Find where the given text appears and provide that cell's center as (X, Y) coordinate. 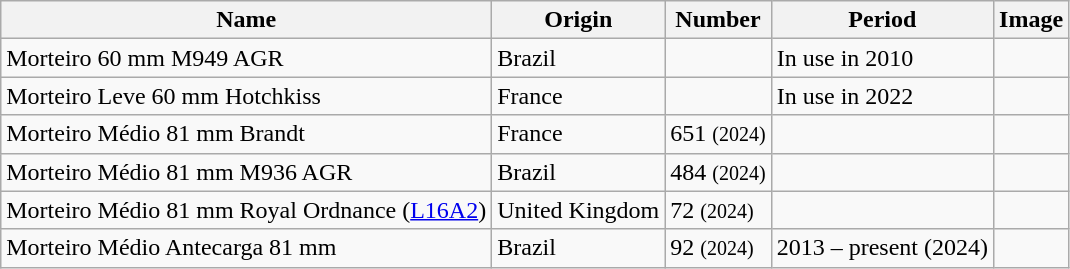
Morteiro Médio 81 mm Brandt (246, 134)
United Kingdom (578, 210)
484 (2024) (718, 172)
Morteiro Médio Antecarga 81 mm (246, 248)
Number (718, 20)
Morteiro Médio 81 mm Royal Ordnance (L16A2) (246, 210)
92 (2024) (718, 248)
Name (246, 20)
Morteiro Médio 81 mm M936 AGR (246, 172)
2013 – present (2024) (882, 248)
651 (2024) (718, 134)
In use in 2022 (882, 96)
Morteiro Leve 60 mm Hotchkiss (246, 96)
Morteiro 60 mm M949 AGR (246, 58)
72 (2024) (718, 210)
Origin (578, 20)
Image (1032, 20)
In use in 2010 (882, 58)
Period (882, 20)
